Detect which cell encompasses the target text, then output its (x, y) center coordinate. 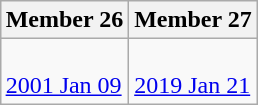
2019 Jan 21 (194, 72)
Member 26 (64, 20)
2001 Jan 09 (64, 72)
Member 27 (194, 20)
